Scan for the cell matching the given text and deliver its [X, Y] coordinate at center. 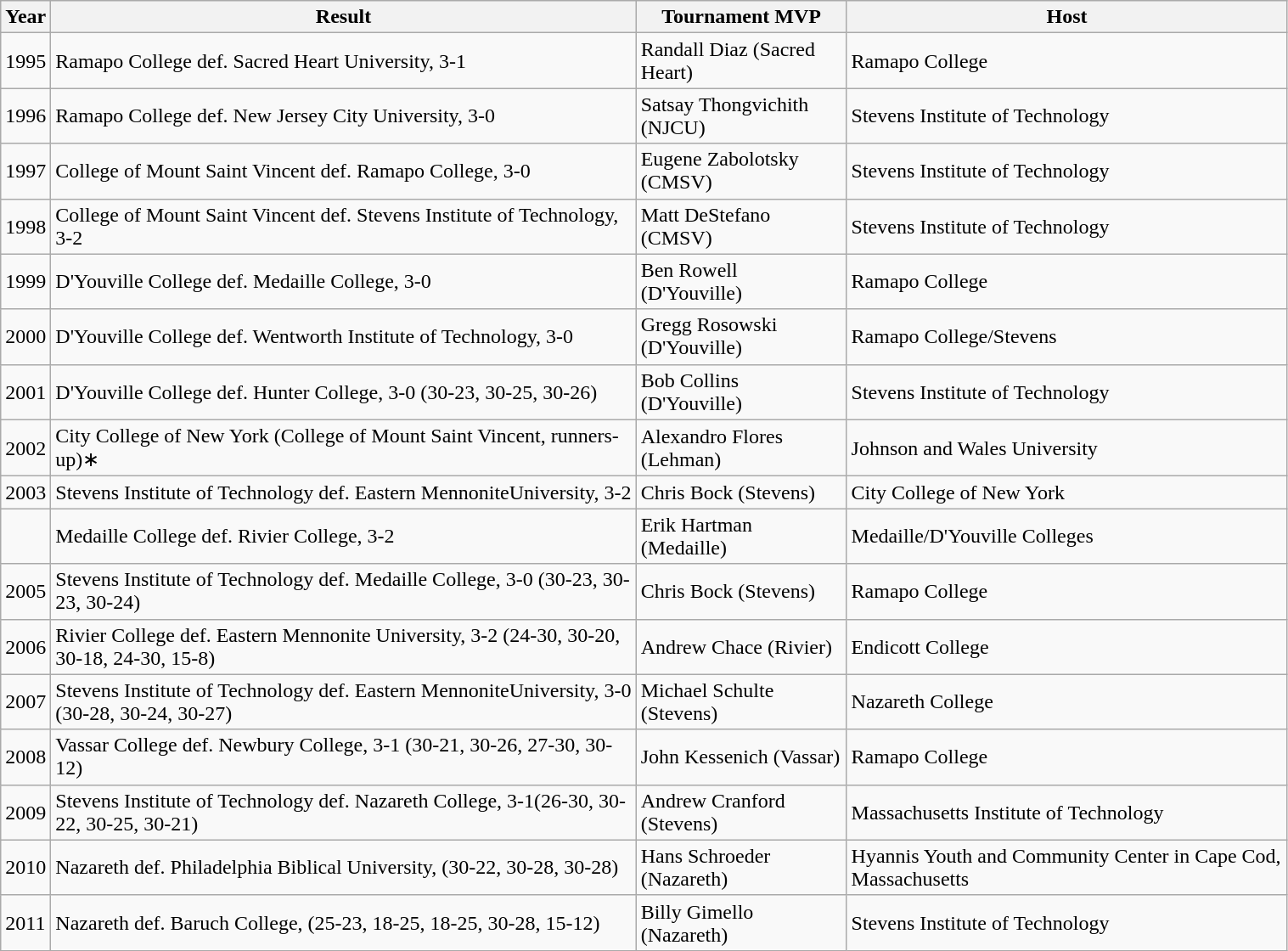
2006 [25, 647]
Alexandro Flores (Lehman) [741, 448]
City College of New York [1066, 492]
Randall Diaz (Sacred Heart) [741, 61]
Nazareth def. Baruch College, (25-23, 18-25, 18-25, 30-28, 15-12) [343, 922]
2002 [25, 448]
2000 [25, 336]
Hans Schroeder (Nazareth) [741, 868]
Matt DeStefano (CMSV) [741, 226]
Ramapo College def. New Jersey City University, 3-0 [343, 115]
Andrew Cranford (Stevens) [741, 812]
Stevens Institute of Technology def. Eastern MennoniteUniversity, 3-0 (30-28, 30-24, 30-27) [343, 701]
Medaille College def. Rivier College, 3-2 [343, 537]
City College of New York (College of Mount Saint Vincent, runners-up)∗ [343, 448]
2005 [25, 591]
Andrew Chace (Rivier) [741, 647]
D'Youville College def. Hunter College, 3-0 (30-23, 30-25, 30-26) [343, 392]
Tournament MVP [741, 17]
Michael Schulte (Stevens) [741, 701]
Johnson and Wales University [1066, 448]
Nazareth College [1066, 701]
Vassar College def. Newbury College, 3-1 (30-21, 30-26, 27-30, 30-12) [343, 757]
Medaille/D'Youville Colleges [1066, 537]
Erik Hartman (Medaille) [741, 537]
1998 [25, 226]
Eugene Zabolotsky (CMSV) [741, 172]
1999 [25, 282]
1997 [25, 172]
Massachusetts Institute of Technology [1066, 812]
Stevens Institute of Technology def. Nazareth College, 3-1(26-30, 30-22, 30-25, 30-21) [343, 812]
2003 [25, 492]
2011 [25, 922]
Ramapo College/Stevens [1066, 336]
1995 [25, 61]
Satsay Thongvichith (NJCU) [741, 115]
2008 [25, 757]
Bob Collins (D'Youville) [741, 392]
Billy Gimello (Nazareth) [741, 922]
1996 [25, 115]
College of Mount Saint Vincent def. Ramapo College, 3-0 [343, 172]
Ramapo College def. Sacred Heart University, 3-1 [343, 61]
Nazareth def. Philadelphia Biblical University, (30-22, 30-28, 30-28) [343, 868]
2007 [25, 701]
Year [25, 17]
Host [1066, 17]
College of Mount Saint Vincent def. Stevens Institute of Technology, 3-2 [343, 226]
Gregg Rosowski (D'Youville) [741, 336]
Endicott College [1066, 647]
Rivier College def. Eastern Mennonite University, 3-2 (24-30, 30-20, 30-18, 24-30, 15-8) [343, 647]
Ben Rowell (D'Youville) [741, 282]
Result [343, 17]
Stevens Institute of Technology def. Eastern MennoniteUniversity, 3-2 [343, 492]
2010 [25, 868]
2009 [25, 812]
John Kessenich (Vassar) [741, 757]
Hyannis Youth and Community Center in Cape Cod, Massachusetts [1066, 868]
Stevens Institute of Technology def. Medaille College, 3-0 (30-23, 30-23, 30-24) [343, 591]
D'Youville College def. Medaille College, 3-0 [343, 282]
D'Youville College def. Wentworth Institute of Technology, 3-0 [343, 336]
2001 [25, 392]
